Determine the [X, Y] coordinate at the center of the cell enclosing the given text.  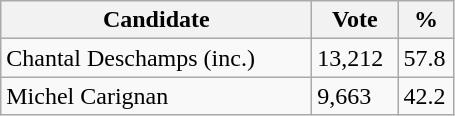
Vote [355, 20]
9,663 [355, 96]
% [426, 20]
Michel Carignan [156, 96]
42.2 [426, 96]
Candidate [156, 20]
57.8 [426, 58]
13,212 [355, 58]
Chantal Deschamps (inc.) [156, 58]
